Identify which cell holds the provided text, then report its (X, Y) central coordinate. 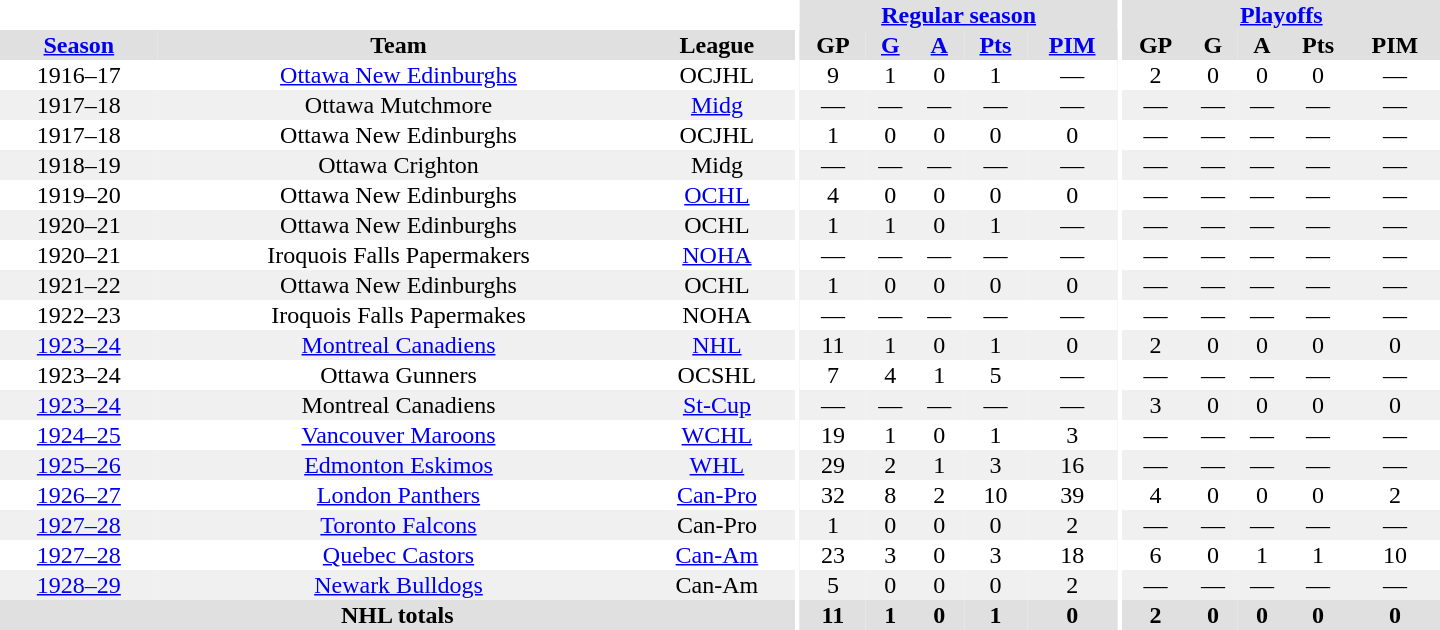
Newark Bulldogs (399, 585)
WHL (716, 465)
29 (833, 465)
OCSHL (716, 375)
8 (890, 495)
1924–25 (79, 435)
9 (833, 75)
1922–23 (79, 315)
39 (1072, 495)
Edmonton Eskimos (399, 465)
18 (1072, 555)
NHL (716, 345)
1928–29 (79, 585)
Season (79, 45)
London Panthers (399, 495)
6 (1156, 555)
7 (833, 375)
Ottawa Gunners (399, 375)
Quebec Castors (399, 555)
1926–27 (79, 495)
1925–26 (79, 465)
1921–22 (79, 285)
1918–19 (79, 165)
WCHL (716, 435)
Ottawa Crighton (399, 165)
League (716, 45)
Iroquois Falls Papermakers (399, 255)
Ottawa Mutchmore (399, 105)
1916–17 (79, 75)
16 (1072, 465)
Toronto Falcons (399, 525)
19 (833, 435)
32 (833, 495)
23 (833, 555)
NHL totals (398, 615)
Regular season (958, 15)
Team (399, 45)
Iroquois Falls Papermakes (399, 315)
1919–20 (79, 195)
Playoffs (1282, 15)
Vancouver Maroons (399, 435)
St-Cup (716, 405)
